Return the (x, y) coordinate for the center point of the cell that contains the specified text.  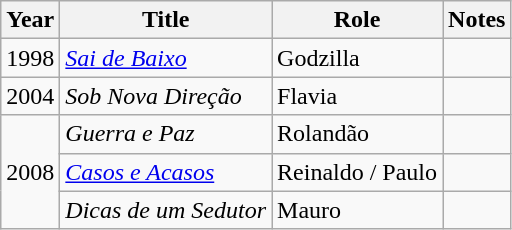
Role (358, 20)
Sob Nova Direção (166, 96)
Dicas de um Sedutor (166, 210)
Rolandão (358, 134)
2004 (30, 96)
Flavia (358, 96)
2008 (30, 172)
Casos e Acasos (166, 172)
Guerra e Paz (166, 134)
Sai de Baixo (166, 58)
Mauro (358, 210)
1998 (30, 58)
Notes (477, 20)
Title (166, 20)
Reinaldo / Paulo (358, 172)
Godzilla (358, 58)
Year (30, 20)
